Scan for the cell matching the given text and deliver its (X, Y) coordinate at center. 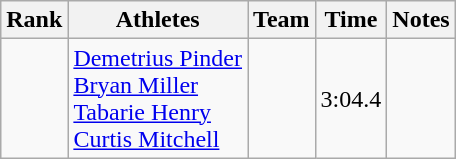
Notes (421, 20)
Time (351, 20)
Team (282, 20)
3:04.4 (351, 98)
Demetrius PinderBryan MillerTabarie HenryCurtis Mitchell (158, 98)
Athletes (158, 20)
Rank (34, 20)
